Identify which cell holds the provided text, then report its [x, y] central coordinate. 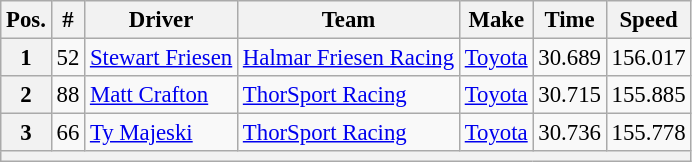
Stewart Friesen [162, 58]
2 [26, 95]
156.017 [648, 58]
# [68, 20]
Halmar Friesen Racing [349, 58]
88 [68, 95]
155.778 [648, 133]
Ty Majeski [162, 133]
Make [496, 20]
155.885 [648, 95]
3 [26, 133]
Pos. [26, 20]
Speed [648, 20]
30.736 [570, 133]
30.689 [570, 58]
Driver [162, 20]
30.715 [570, 95]
52 [68, 58]
66 [68, 133]
1 [26, 58]
Matt Crafton [162, 95]
Time [570, 20]
Team [349, 20]
